Pinpoint the cell where the given text exists, returning its [x, y] midpoint coordinate. 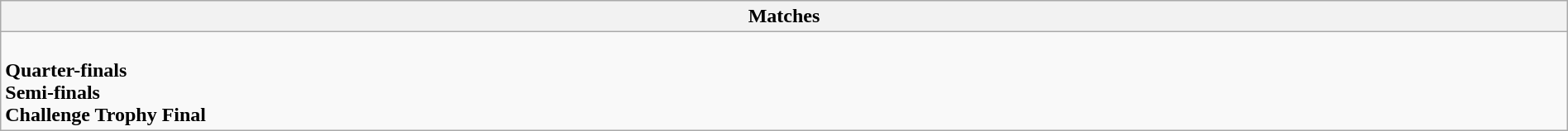
Quarter-finals Semi-finals Challenge Trophy Final [784, 81]
Matches [784, 16]
